Identify which cell holds the provided text, then report its (X, Y) central coordinate. 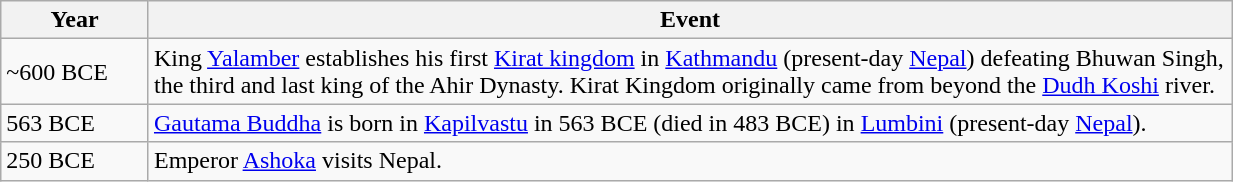
Event (690, 20)
563 BCE (75, 123)
250 BCE (75, 161)
~600 BCE (75, 72)
Gautama Buddha is born in Kapilvastu in 563 BCE (died in 483 BCE) in Lumbini (present-day Nepal). (690, 123)
Emperor Ashoka visits Nepal. (690, 161)
Year (75, 20)
